Locate the cell with the specified text and output its [X, Y] center coordinate. 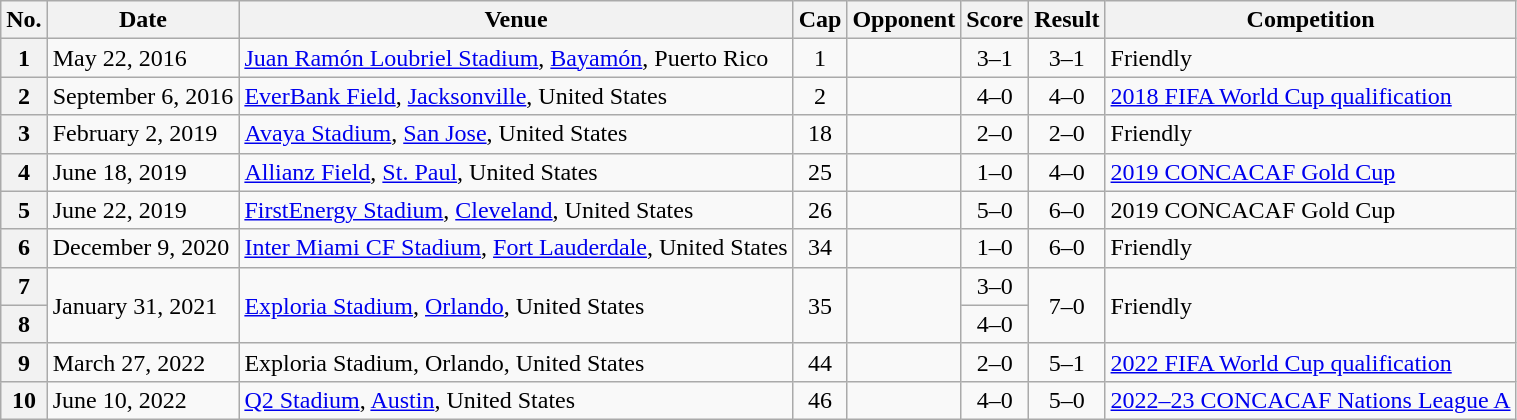
5–1 [1067, 362]
2022–23 CONCACAF Nations League A [1310, 400]
6 [24, 248]
18 [820, 134]
Competition [1310, 20]
44 [820, 362]
35 [820, 305]
5 [24, 210]
25 [820, 172]
FirstEnergy Stadium, Cleveland, United States [516, 210]
June 22, 2019 [143, 210]
3–0 [995, 286]
34 [820, 248]
Date [143, 20]
June 18, 2019 [143, 172]
4 [24, 172]
September 6, 2016 [143, 96]
7–0 [1067, 305]
June 10, 2022 [143, 400]
Venue [516, 20]
Result [1067, 20]
February 2, 2019 [143, 134]
December 9, 2020 [143, 248]
Avaya Stadium, San Jose, United States [516, 134]
No. [24, 20]
8 [24, 324]
Q2 Stadium, Austin, United States [516, 400]
March 27, 2022 [143, 362]
January 31, 2021 [143, 305]
Inter Miami CF Stadium, Fort Lauderdale, United States [516, 248]
EverBank Field, Jacksonville, United States [516, 96]
Allianz Field, St. Paul, United States [516, 172]
Score [995, 20]
2022 FIFA World Cup qualification [1310, 362]
10 [24, 400]
Cap [820, 20]
3 [24, 134]
Juan Ramón Loubriel Stadium, Bayamón, Puerto Rico [516, 58]
46 [820, 400]
26 [820, 210]
Opponent [904, 20]
2018 FIFA World Cup qualification [1310, 96]
7 [24, 286]
May 22, 2016 [143, 58]
9 [24, 362]
